Pinpoint the cell where the given text exists, returning its (x, y) midpoint coordinate. 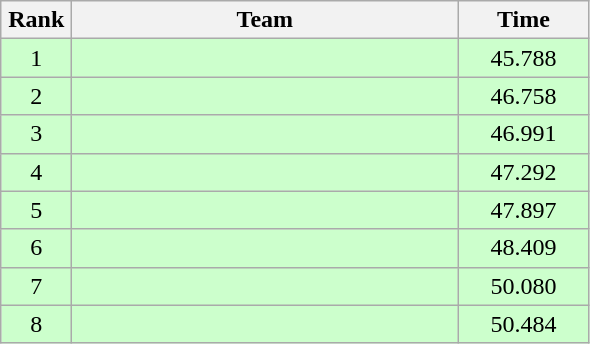
4 (36, 172)
7 (36, 286)
50.484 (524, 324)
47.292 (524, 172)
Time (524, 20)
50.080 (524, 286)
2 (36, 96)
45.788 (524, 58)
47.897 (524, 210)
6 (36, 248)
1 (36, 58)
3 (36, 134)
Team (265, 20)
8 (36, 324)
48.409 (524, 248)
5 (36, 210)
46.758 (524, 96)
Rank (36, 20)
46.991 (524, 134)
